Identify which cell holds the provided text, then report its (x, y) central coordinate. 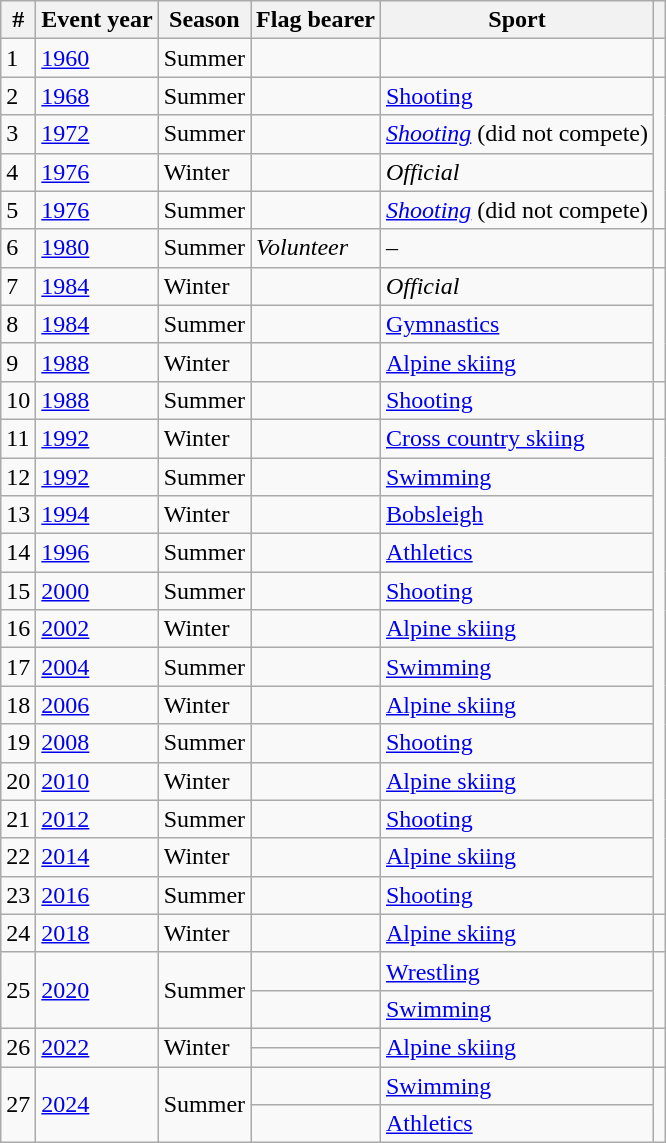
1996 (97, 553)
Wrestling (516, 971)
1968 (97, 96)
2004 (97, 667)
Sport (516, 20)
2008 (97, 743)
6 (18, 248)
1 (18, 58)
2000 (97, 591)
22 (18, 857)
2022 (97, 1047)
2018 (97, 933)
1980 (97, 248)
19 (18, 743)
Event year (97, 20)
18 (18, 705)
2024 (97, 1104)
1994 (97, 515)
Gymnastics (516, 324)
21 (18, 819)
Season (204, 20)
3 (18, 134)
13 (18, 515)
2010 (97, 781)
14 (18, 553)
2020 (97, 990)
11 (18, 438)
24 (18, 933)
Flag bearer (316, 20)
1972 (97, 134)
2006 (97, 705)
23 (18, 895)
16 (18, 629)
10 (18, 400)
– (516, 248)
26 (18, 1047)
25 (18, 990)
Cross country skiing (516, 438)
9 (18, 362)
7 (18, 286)
27 (18, 1104)
4 (18, 172)
Volunteer (316, 248)
2012 (97, 819)
15 (18, 591)
2016 (97, 895)
17 (18, 667)
2 (18, 96)
2014 (97, 857)
# (18, 20)
1960 (97, 58)
12 (18, 477)
2002 (97, 629)
20 (18, 781)
8 (18, 324)
5 (18, 210)
Bobsleigh (516, 515)
